Detect which cell encompasses the target text, then output its (X, Y) center coordinate. 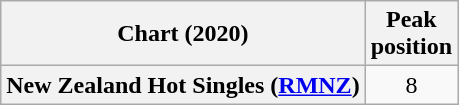
Peakposition (411, 34)
8 (411, 85)
Chart (2020) (183, 34)
New Zealand Hot Singles (RMNZ) (183, 85)
